Extract the (X, Y) coordinate from the center of the cell holding the provided text.  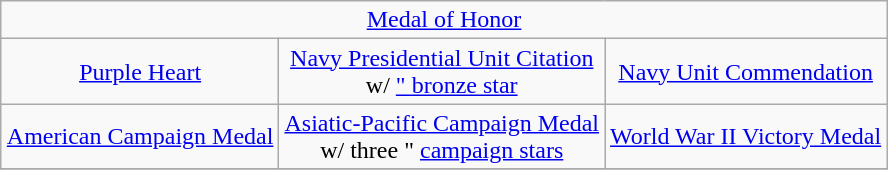
Navy Unit Commendation (746, 72)
Medal of Honor (444, 20)
World War II Victory Medal (746, 136)
Purple Heart (140, 72)
Asiatic-Pacific Campaign Medalw/ three " campaign stars (442, 136)
American Campaign Medal (140, 136)
Navy Presidential Unit Citation w/ " bronze star (442, 72)
